Search for the cell housing the specified text and yield its (x, y) center coordinate. 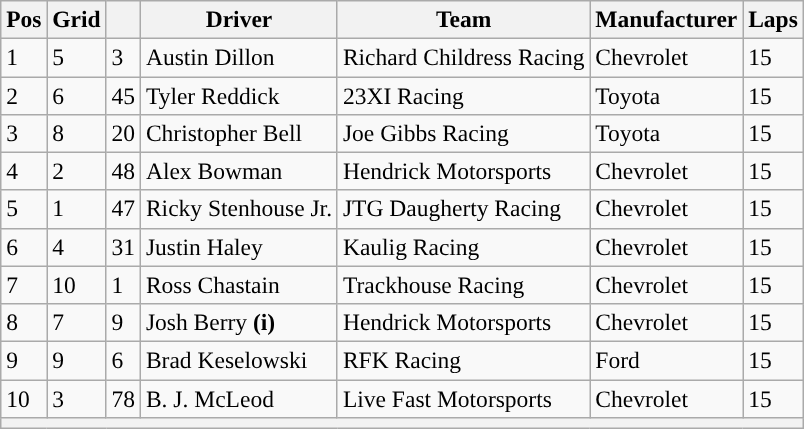
Ricky Stenhouse Jr. (238, 209)
Kaulig Racing (463, 247)
B. J. McLeod (238, 398)
Brad Keselowski (238, 360)
Josh Berry (i) (238, 322)
23XI Racing (463, 95)
31 (123, 247)
Trackhouse Racing (463, 285)
20 (123, 133)
Alex Bowman (238, 171)
JTG Daugherty Racing (463, 209)
RFK Racing (463, 360)
Driver (238, 19)
48 (123, 171)
Laps (774, 19)
Austin Dillon (238, 57)
Manufacturer (666, 19)
Pos (24, 19)
Richard Childress Racing (463, 57)
Justin Haley (238, 247)
Ross Chastain (238, 285)
Ford (666, 360)
78 (123, 398)
Christopher Bell (238, 133)
Joe Gibbs Racing (463, 133)
47 (123, 209)
Tyler Reddick (238, 95)
Team (463, 19)
45 (123, 95)
Live Fast Motorsports (463, 398)
Grid (76, 19)
